Provide the (x, y) coordinate of the cell's center where the given text is located.  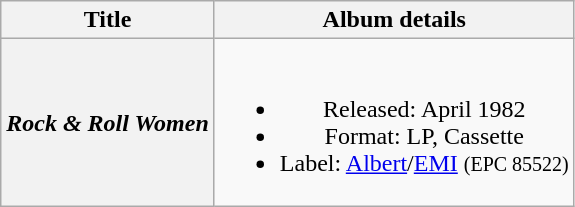
Released: April 1982Format: LP, CassetteLabel: Albert/EMI (EPC 85522) (394, 122)
Rock & Roll Women (108, 122)
Album details (394, 20)
Title (108, 20)
